Output the (x, y) coordinate of the center of the cell containing the given text.  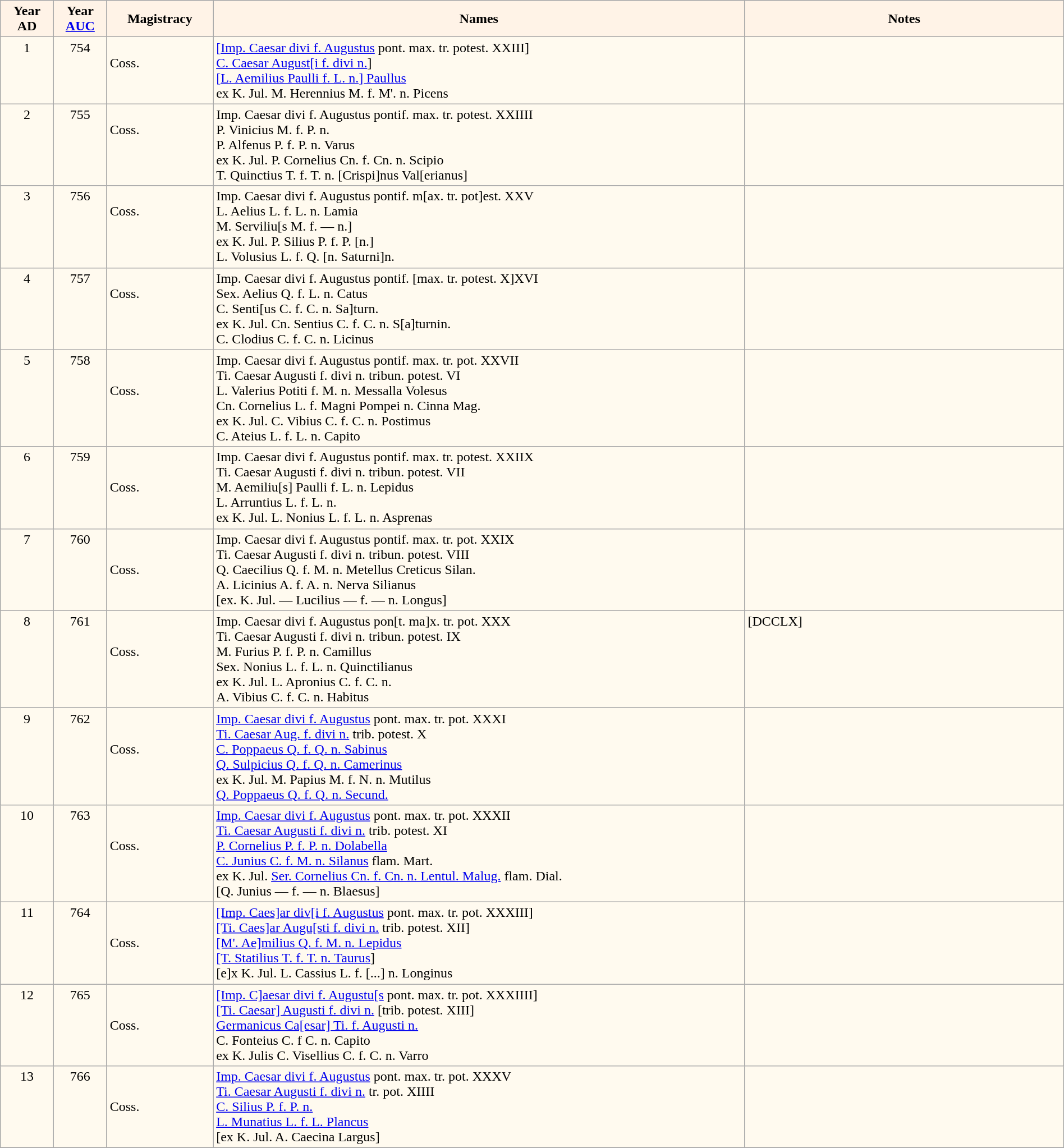
757 (80, 309)
7 (27, 570)
YearAD (27, 19)
4 (27, 309)
764 (80, 943)
6 (27, 488)
754 (80, 71)
3 (27, 227)
9 (27, 756)
2 (27, 145)
[DCCLX] (904, 659)
758 (80, 398)
10 (27, 853)
756 (80, 227)
763 (80, 853)
Names (479, 19)
766 (80, 1107)
5 (27, 398)
8 (27, 659)
765 (80, 1025)
761 (80, 659)
762 (80, 756)
760 (80, 570)
755 (80, 145)
11 (27, 943)
Magistracy (159, 19)
12 (27, 1025)
YearAUC (80, 19)
Notes (904, 19)
13 (27, 1107)
759 (80, 488)
1 (27, 71)
